Return (X, Y) of the center of cell containing provided text 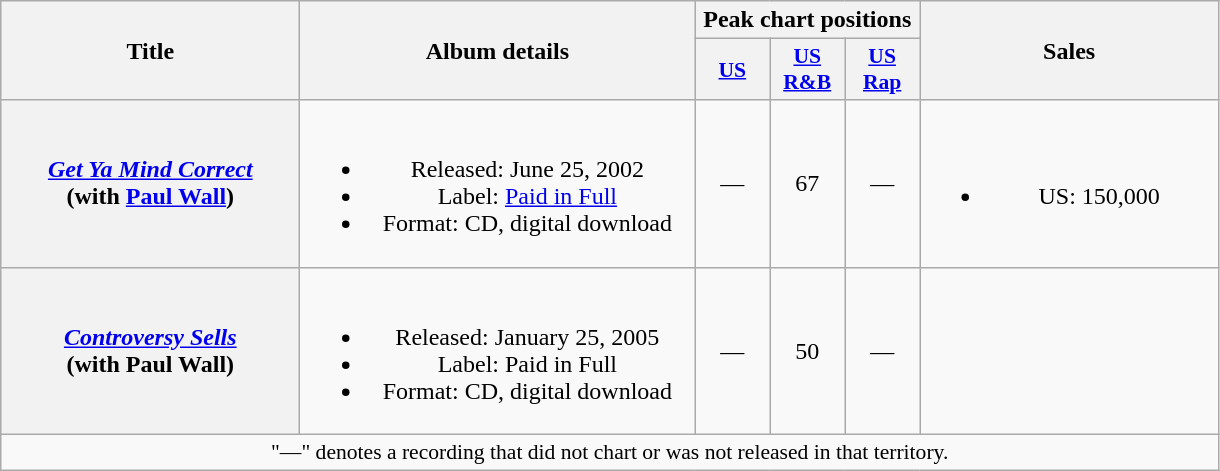
67 (808, 184)
Controversy Sells(with Paul Wall) (150, 350)
Released: June 25, 2002Label: Paid in FullFormat: CD, digital download (498, 184)
Released: January 25, 2005Label: Paid in FullFormat: CD, digital download (498, 350)
Sales (1070, 50)
US: 150,000 (1070, 184)
Get Ya Mind Correct(with Paul Wall) (150, 184)
US (732, 70)
"—" denotes a recording that did not chart or was not released in that territory. (610, 452)
Album details (498, 50)
Peak chart positions (808, 20)
Title (150, 50)
US Rap (882, 70)
50 (808, 350)
US R&B (808, 70)
